Return the [X, Y] coordinate for the center point of the cell that contains the specified text.  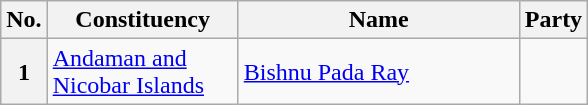
Bishnu Pada Ray [378, 72]
1 [24, 72]
Constituency [142, 20]
Andaman and Nicobar Islands [142, 72]
No. [24, 20]
Name [378, 20]
Party [553, 20]
